Pinpoint the cell where the given text exists, returning its [X, Y] midpoint coordinate. 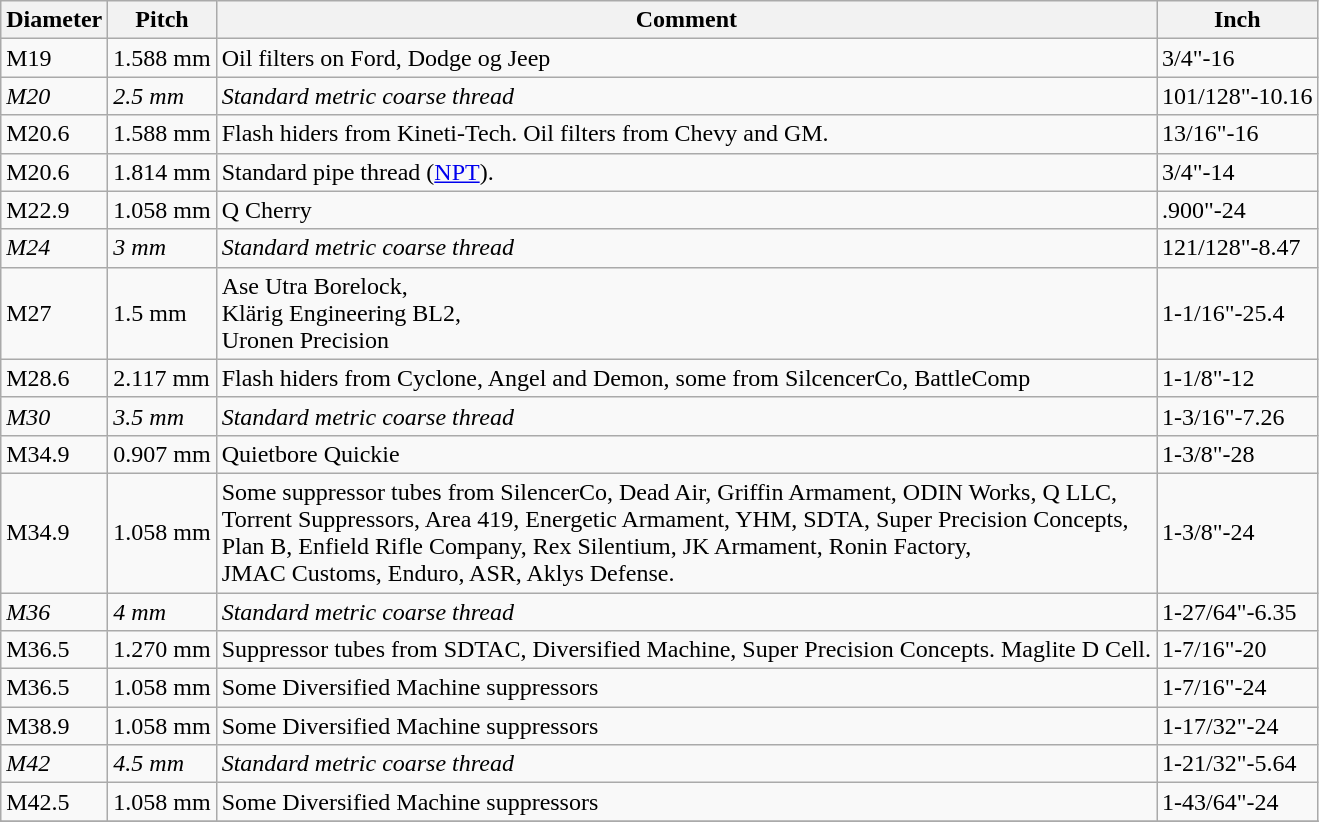
1-17/32"-24 [1237, 726]
M27 [54, 313]
Diameter [54, 20]
Flash hiders from Kineti-Tech. Oil filters from Chevy and GM. [686, 134]
1-3/16"-7.26 [1237, 416]
.900"-24 [1237, 210]
0.907 mm [162, 454]
1-3/8"-24 [1237, 532]
Suppressor tubes from SDTAC, Diversified Machine, Super Precision Concepts. Maglite D Cell. [686, 650]
Comment [686, 20]
M38.9 [54, 726]
3/4"-14 [1237, 172]
Inch [1237, 20]
3 mm [162, 248]
1.5 mm [162, 313]
Flash hiders from Cyclone, Angel and Demon, some from SilcencerCo, BattleComp [686, 378]
Q Cherry [686, 210]
1-1/16"-25.4 [1237, 313]
M42 [54, 764]
Standard pipe thread (NPT). [686, 172]
2.5 mm [162, 96]
1-7/16"-24 [1237, 688]
1-27/64"-6.35 [1237, 611]
2.117 mm [162, 378]
M36 [54, 611]
Quietbore Quickie [686, 454]
Ase Utra Borelock, Klärig Engineering BL2, Uronen Precision [686, 313]
1-1/8"-12 [1237, 378]
M42.5 [54, 802]
121/128"-8.47 [1237, 248]
M30 [54, 416]
1.814 mm [162, 172]
1-3/8"-28 [1237, 454]
3/4"-16 [1237, 58]
101/128"-10.16 [1237, 96]
M24 [54, 248]
M19 [54, 58]
1-43/64"-24 [1237, 802]
13/16"-16 [1237, 134]
1.270 mm [162, 650]
Pitch [162, 20]
M28.6 [54, 378]
4 mm [162, 611]
1-21/32"-5.64 [1237, 764]
3.5 mm [162, 416]
Oil filters on Ford, Dodge og Jeep [686, 58]
1-7/16"-20 [1237, 650]
M22.9 [54, 210]
4.5 mm [162, 764]
M20 [54, 96]
